Pinpoint the cell where the given text exists, returning its (x, y) midpoint coordinate. 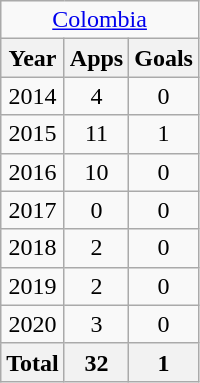
2017 (33, 210)
2018 (33, 248)
2020 (33, 324)
10 (96, 172)
4 (96, 96)
11 (96, 134)
Year (33, 58)
2016 (33, 172)
Goals (164, 58)
2015 (33, 134)
Apps (96, 58)
2014 (33, 96)
2019 (33, 286)
32 (96, 362)
Total (33, 362)
3 (96, 324)
Colombia (100, 20)
